Output the [X, Y] coordinate of the center of the cell containing the given text.  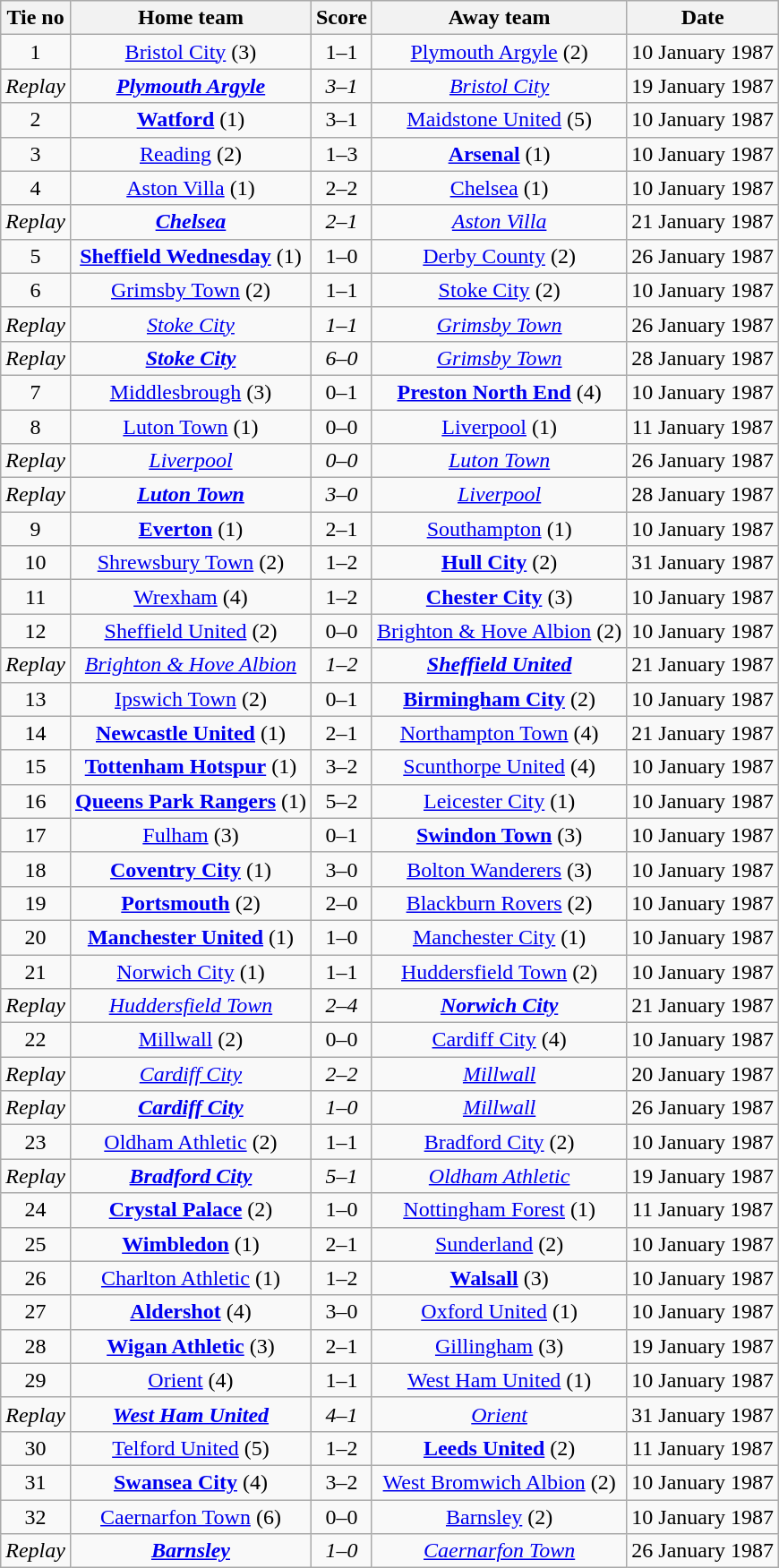
Swindon Town (3) [499, 835]
5 [36, 256]
23 [36, 1142]
Hull City (2) [499, 563]
Reading (2) [190, 154]
Orient [499, 1414]
Orient (4) [190, 1380]
Brighton & Hove Albion (2) [499, 631]
10 [36, 563]
Norwich City (1) [190, 971]
31 [36, 1482]
Sheffield Wednesday (1) [190, 256]
Swansea City (4) [190, 1482]
16 [36, 801]
14 [36, 733]
12 [36, 631]
Preston North End (4) [499, 392]
13 [36, 699]
Walsall (3) [499, 1278]
Huddersfield Town [190, 1006]
Telford United (5) [190, 1448]
Bradford City [190, 1176]
6–0 [341, 358]
21 [36, 971]
Bristol City (3) [190, 52]
Millwall (2) [190, 1040]
Cardiff City (4) [499, 1040]
Manchester City (1) [499, 937]
3 [36, 154]
5–1 [341, 1176]
Tie no [36, 18]
17 [36, 835]
Coventry City (1) [190, 869]
Wigan Athletic (3) [190, 1346]
Sunderland (2) [499, 1244]
Southampton (1) [499, 529]
20 [36, 937]
2–4 [341, 1006]
9 [36, 529]
26 [36, 1278]
Blackburn Rovers (2) [499, 903]
8 [36, 427]
Aldershot (4) [190, 1312]
Birmingham City (2) [499, 699]
Chelsea [190, 222]
Away team [499, 18]
4 [36, 188]
Crystal Palace (2) [190, 1210]
Bradford City (2) [499, 1142]
Score [341, 18]
Arsenal (1) [499, 154]
4–1 [341, 1414]
1–3 [341, 154]
2 [36, 120]
20 January 1987 [703, 1074]
Chester City (3) [499, 597]
Leicester City (1) [499, 801]
Ipswich Town (2) [190, 699]
27 [36, 1312]
24 [36, 1210]
Huddersfield Town (2) [499, 971]
Queens Park Rangers (1) [190, 801]
7 [36, 392]
Nottingham Forest (1) [499, 1210]
29 [36, 1380]
Leeds United (2) [499, 1448]
Watford (1) [190, 120]
Scunthorpe United (4) [499, 767]
Barnsley [190, 1551]
Everton (1) [190, 529]
Maidstone United (5) [499, 120]
15 [36, 767]
Bristol City [499, 86]
32 [36, 1517]
Oxford United (1) [499, 1312]
Barnsley (2) [499, 1517]
5–2 [341, 801]
West Bromwich Albion (2) [499, 1482]
Manchester United (1) [190, 937]
Plymouth Argyle [190, 86]
Oldham Athletic (2) [190, 1142]
1 [36, 52]
Liverpool (1) [499, 427]
Sheffield United [499, 665]
Grimsby Town (2) [190, 290]
Chelsea (1) [499, 188]
Aston Villa (1) [190, 188]
Plymouth Argyle (2) [499, 52]
Charlton Athletic (1) [190, 1278]
30 [36, 1448]
Northampton Town (4) [499, 733]
2–0 [341, 903]
Stoke City (2) [499, 290]
Middlesbrough (3) [190, 392]
28 [36, 1346]
Derby County (2) [499, 256]
West Ham United (1) [499, 1380]
Bolton Wanderers (3) [499, 869]
Shrewsbury Town (2) [190, 563]
West Ham United [190, 1414]
25 [36, 1244]
Date [703, 18]
Home team [190, 18]
Brighton & Hove Albion [190, 665]
Wimbledon (1) [190, 1244]
Portsmouth (2) [190, 903]
11 [36, 597]
Norwich City [499, 1006]
19 [36, 903]
Oldham Athletic [499, 1176]
18 [36, 869]
Caernarfon Town [499, 1551]
Tottenham Hotspur (1) [190, 767]
Newcastle United (1) [190, 733]
22 [36, 1040]
Caernarfon Town (6) [190, 1517]
Gillingham (3) [499, 1346]
Luton Town (1) [190, 427]
Sheffield United (2) [190, 631]
Fulham (3) [190, 835]
6 [36, 290]
Wrexham (4) [190, 597]
Aston Villa [499, 222]
